Extract the (x, y) coordinate from the center of the cell holding the provided text.  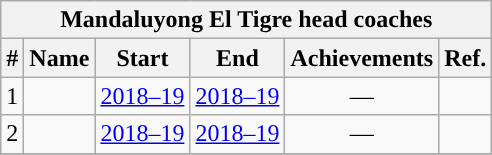
End (238, 58)
2 (12, 134)
Start (142, 58)
# (12, 58)
Achievements (362, 58)
Mandaluyong El Tigre head coaches (246, 20)
Name (60, 58)
Ref. (466, 58)
1 (12, 96)
